Scan for the cell matching the given text and deliver its (X, Y) coordinate at center. 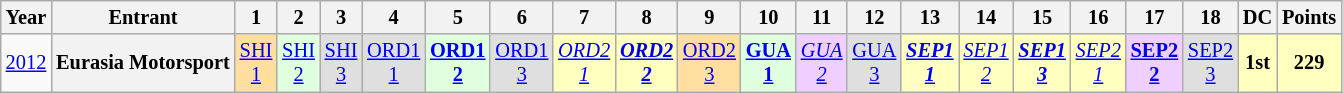
SEP12 (986, 63)
SHI2 (298, 63)
GUA1 (768, 63)
Points (1309, 17)
ORD23 (710, 63)
GUA2 (822, 63)
SEP13 (1042, 63)
16 (1098, 17)
18 (1210, 17)
7 (584, 17)
229 (1309, 63)
15 (1042, 17)
SHI1 (256, 63)
10 (768, 17)
13 (930, 17)
ORD11 (394, 63)
8 (646, 17)
9 (710, 17)
Year (26, 17)
3 (342, 17)
4 (394, 17)
1 (256, 17)
2012 (26, 63)
Eurasia Motorsport (143, 63)
SEP21 (1098, 63)
SEP22 (1154, 63)
ORD22 (646, 63)
5 (458, 17)
SEP11 (930, 63)
GUA3 (874, 63)
14 (986, 17)
11 (822, 17)
ORD12 (458, 63)
2 (298, 17)
DC (1258, 17)
6 (522, 17)
ORD21 (584, 63)
1st (1258, 63)
SHI3 (342, 63)
ORD13 (522, 63)
Entrant (143, 17)
12 (874, 17)
SEP23 (1210, 63)
17 (1154, 17)
